For the text-containing cell, return its midpoint in (X, Y) coordinate format. 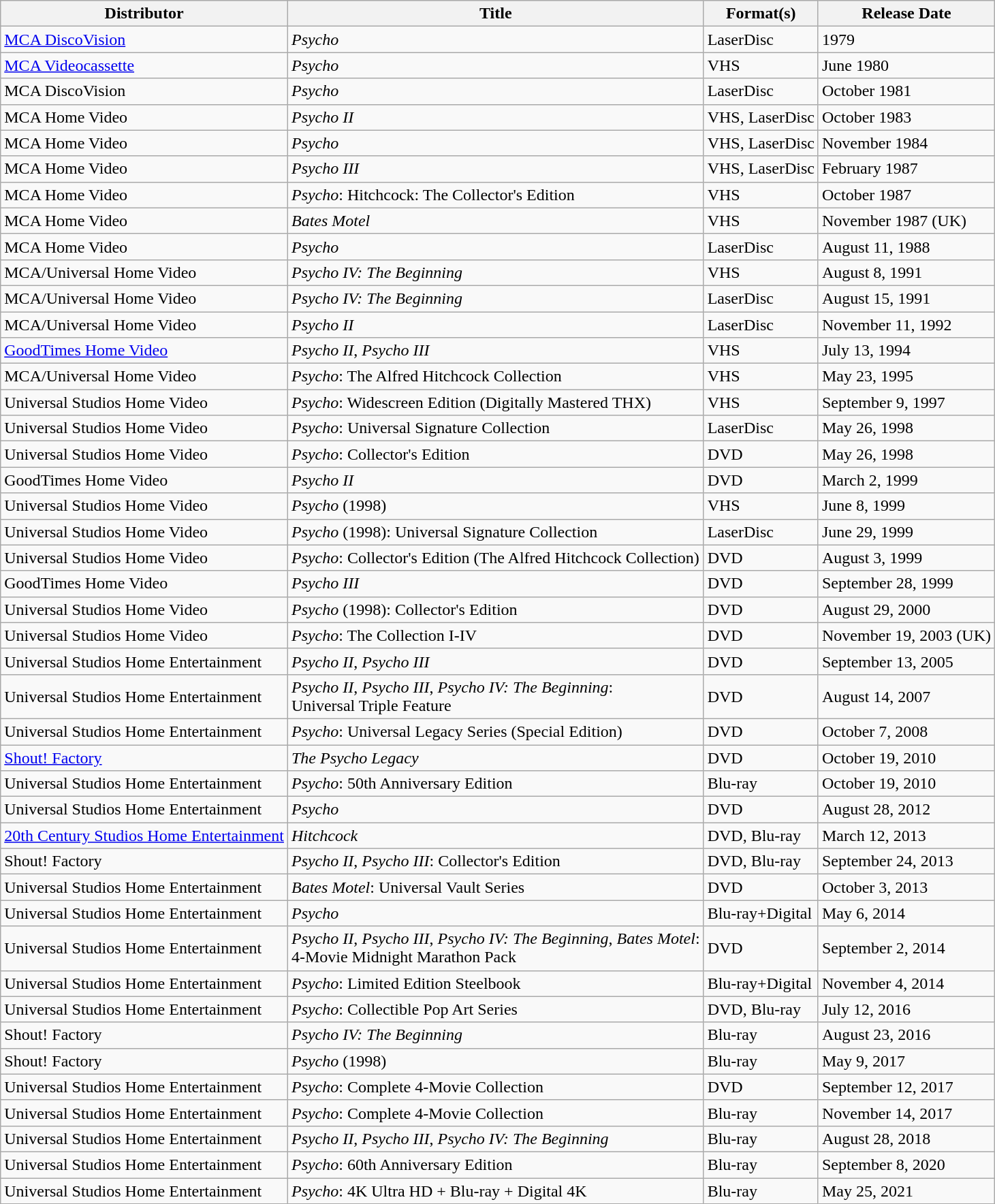
Psycho II, Psycho III, Psycho IV: The Beginning, Bates Motel:4-Movie Midnight Marathon Pack (496, 948)
August 28, 2012 (906, 810)
October 1987 (906, 195)
Hitchcock (496, 836)
August 11, 1988 (906, 247)
October 1981 (906, 91)
August 29, 2000 (906, 609)
1979 (906, 39)
September 2, 2014 (906, 948)
Bates Motel (496, 221)
Psycho: Widescreen Edition (Digitally Mastered THX) (496, 402)
Psycho: Limited Edition Steelbook (496, 983)
Bates Motel: Universal Vault Series (496, 887)
Psycho: Universal Signature Collection (496, 428)
Psycho: Collector's Edition (496, 454)
The Psycho Legacy (496, 758)
July 12, 2016 (906, 1009)
Title (496, 14)
Format(s) (761, 14)
September 8, 2020 (906, 1165)
November 4, 2014 (906, 983)
Psycho II, Psycho III: Collector's Edition (496, 861)
May 9, 2017 (906, 1061)
July 13, 1994 (906, 351)
Psycho: The Collection I-IV (496, 635)
Psycho: Universal Legacy Series (Special Edition) (496, 731)
Release Date (906, 14)
August 14, 2007 (906, 696)
Distributor (144, 14)
June 8, 1999 (906, 506)
September 12, 2017 (906, 1087)
June 29, 1999 (906, 532)
March 2, 1999 (906, 480)
May 6, 2014 (906, 913)
October 3, 2013 (906, 887)
Psycho (1998): Universal Signature Collection (496, 532)
Psycho: 50th Anniversary Edition (496, 784)
Psycho: Collectible Pop Art Series (496, 1009)
June 1980 (906, 65)
November 19, 2003 (UK) (906, 635)
May 25, 2021 (906, 1191)
August 23, 2016 (906, 1035)
Psycho: Collector's Edition (The Alfred Hitchcock Collection) (496, 558)
Psycho: 4K Ultra HD + Blu-ray + Digital 4K (496, 1191)
September 9, 1997 (906, 402)
Psycho (1998): Collector's Edition (496, 609)
March 12, 2013 (906, 836)
May 23, 1995 (906, 377)
Psycho II, Psycho III, Psycho IV: The Beginning (496, 1139)
Psycho: 60th Anniversary Edition (496, 1165)
November 1984 (906, 143)
October 7, 2008 (906, 731)
November 11, 1992 (906, 325)
November 1987 (UK) (906, 221)
September 28, 1999 (906, 584)
MCA Videocassette (144, 65)
Psycho: The Alfred Hitchcock Collection (496, 377)
February 1987 (906, 169)
September 24, 2013 (906, 861)
November 14, 2017 (906, 1113)
20th Century Studios Home Entertainment (144, 836)
August 3, 1999 (906, 558)
August 28, 2018 (906, 1139)
October 1983 (906, 117)
August 15, 1991 (906, 298)
September 13, 2005 (906, 661)
Psycho: Hitchcock: The Collector's Edition (496, 195)
August 8, 1991 (906, 272)
Psycho II, Psycho III, Psycho IV: The Beginning:Universal Triple Feature (496, 696)
